Identify which cell holds the provided text, then report its [x, y] central coordinate. 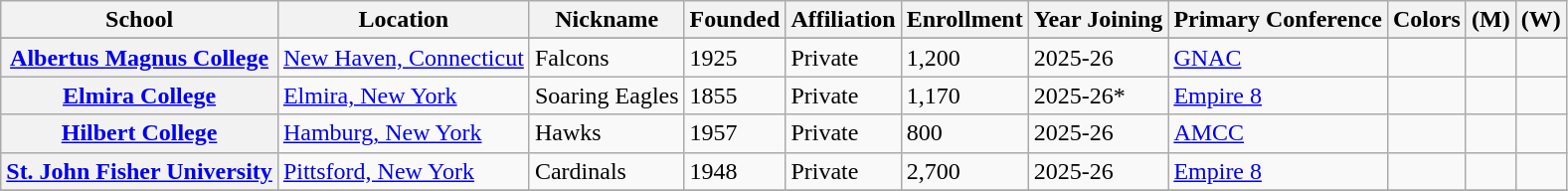
Year Joining [1098, 20]
School [139, 20]
Founded [735, 20]
Falcons [607, 58]
800 [964, 133]
1957 [735, 133]
Hilbert College [139, 133]
AMCC [1279, 133]
Colors [1426, 20]
1948 [735, 171]
Affiliation [843, 20]
(W) [1541, 20]
1855 [735, 95]
Enrollment [964, 20]
St. John Fisher University [139, 171]
Cardinals [607, 171]
GNAC [1279, 58]
Pittsford, New York [404, 171]
Soaring Eagles [607, 95]
Elmira, New York [404, 95]
Nickname [607, 20]
2025-26* [1098, 95]
1,200 [964, 58]
Hamburg, New York [404, 133]
1925 [735, 58]
Albertus Magnus College [139, 58]
2,700 [964, 171]
New Haven, Connecticut [404, 58]
1,170 [964, 95]
Hawks [607, 133]
Location [404, 20]
Elmira College [139, 95]
Primary Conference [1279, 20]
(M) [1490, 20]
